Detect which cell encompasses the target text, then output its [x, y] center coordinate. 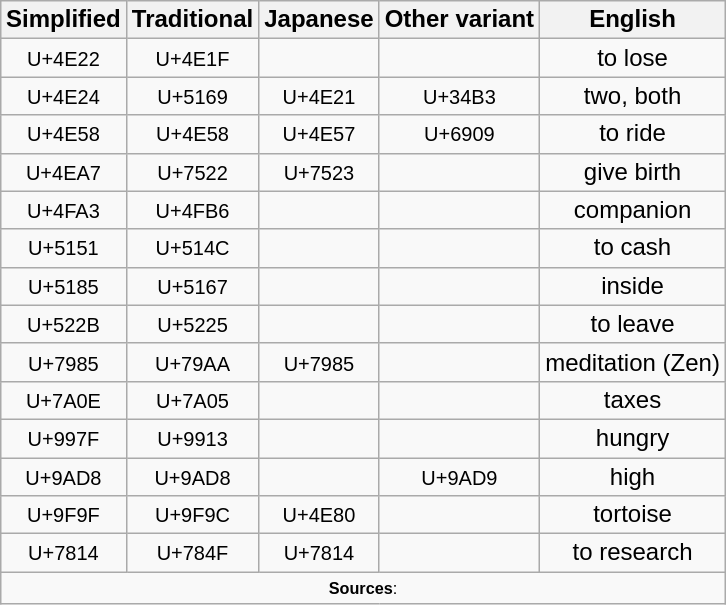
U+9F9F [64, 515]
U+9913 [192, 438]
to research [633, 553]
U+4E57 [319, 134]
U+7A0E [64, 400]
Traditional [192, 20]
U+522B [64, 324]
U+5185 [64, 286]
to cash [633, 248]
U+514C [192, 248]
inside [633, 286]
U+4E22 [64, 58]
U+7523 [319, 172]
tortoise [633, 515]
Sources: [364, 588]
Simplified [64, 20]
Other variant [459, 20]
U+784F [192, 553]
U+5169 [192, 96]
U+4E21 [319, 96]
companion [633, 210]
U+4FA3 [64, 210]
U+4E80 [319, 515]
U+5151 [64, 248]
U+7522 [192, 172]
U+5167 [192, 286]
U+6909 [459, 134]
English [633, 20]
U+79AA [192, 362]
high [633, 477]
U+997F [64, 438]
U+5225 [192, 324]
taxes [633, 400]
U+4EA7 [64, 172]
U+9AD9 [459, 477]
to lose [633, 58]
to ride [633, 134]
U+9F9C [192, 515]
U+4FB6 [192, 210]
to leave [633, 324]
U+34B3 [459, 96]
U+4E24 [64, 96]
Japanese [319, 20]
hungry [633, 438]
two, both [633, 96]
meditation (Zen) [633, 362]
U+7A05 [192, 400]
U+4E1F [192, 58]
give birth [633, 172]
